Return (x, y) of the center of cell containing provided text 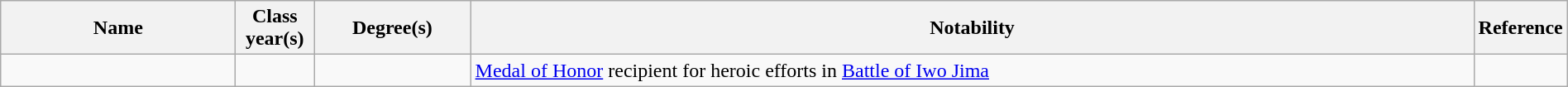
Name (118, 28)
Class year(s) (275, 28)
Reference (1520, 28)
Medal of Honor recipient for heroic efforts in Battle of Iwo Jima (973, 70)
Degree(s) (392, 28)
Notability (973, 28)
